Extract the [X, Y] coordinate from the center of the cell holding the provided text.  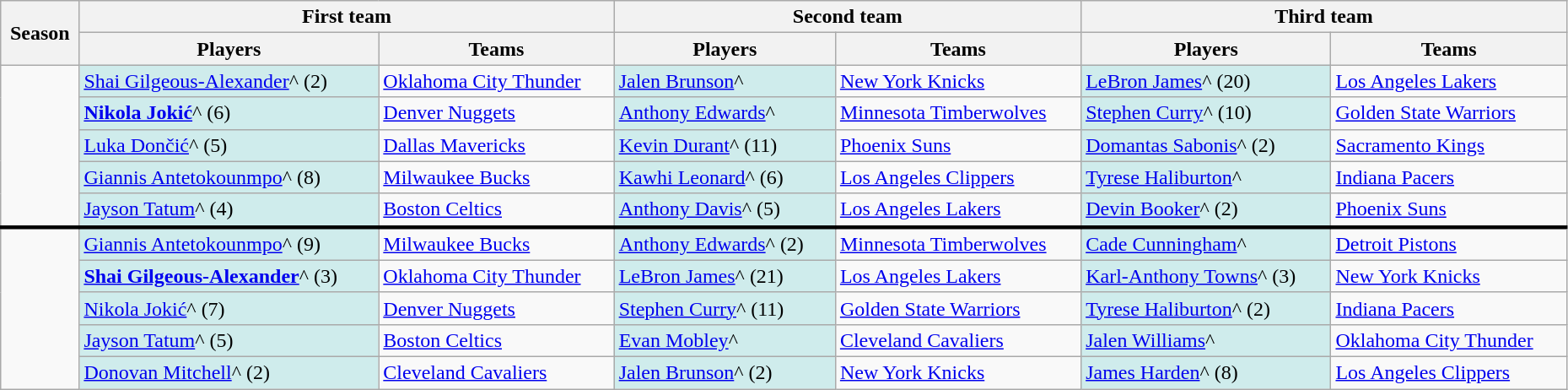
Devin Booker^ (2) [1206, 210]
Luka Dončić^ (5) [229, 145]
LeBron James^ (21) [725, 276]
Shai Gilgeous-Alexander^ (2) [229, 81]
LeBron James^ (20) [1206, 81]
Detroit Pistons [1449, 244]
Jayson Tatum^ (5) [229, 340]
Anthony Edwards^ (2) [725, 244]
Anthony Edwards^ [725, 113]
Sacramento Kings [1449, 145]
Third team [1324, 17]
James Harden^ (8) [1206, 372]
Jayson Tatum^ (4) [229, 210]
Stephen Curry^ (10) [1206, 113]
Season [40, 33]
Kawhi Leonard^ (6) [725, 177]
Tyrese Haliburton^ (2) [1206, 308]
Tyrese Haliburton^ [1206, 177]
Stephen Curry^ (11) [725, 308]
Jalen Williams^ [1206, 340]
Shai Gilgeous-Alexander^ (3) [229, 276]
Anthony Davis^ (5) [725, 210]
Jalen Brunson^ (2) [725, 372]
Cade Cunningham^ [1206, 244]
First team [347, 17]
Karl-Anthony Towns^ (3) [1206, 276]
Evan Mobley^ [725, 340]
Donovan Mitchell^ (2) [229, 372]
Kevin Durant^ (11) [725, 145]
Jalen Brunson^ [725, 81]
Second team [848, 17]
Dallas Mavericks [496, 145]
Domantas Sabonis^ (2) [1206, 145]
Giannis Antetokounmpo^ (8) [229, 177]
Nikola Jokić^ (6) [229, 113]
Giannis Antetokounmpo^ (9) [229, 244]
Nikola Jokić^ (7) [229, 308]
